From the cell containing the given text, extract its center point as [x, y] coordinate. 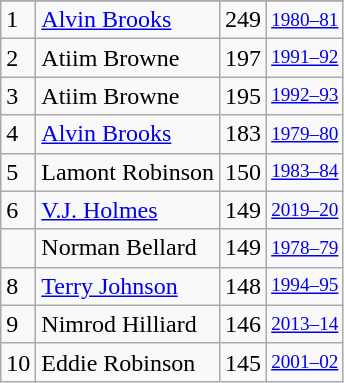
1992–93 [305, 96]
249 [244, 20]
1994–95 [305, 286]
1980–81 [305, 20]
1 [18, 20]
2 [18, 58]
183 [244, 134]
1978–79 [305, 248]
148 [244, 286]
146 [244, 324]
3 [18, 96]
9 [18, 324]
Terry Johnson [128, 286]
5 [18, 172]
10 [18, 362]
150 [244, 172]
Nimrod Hilliard [128, 324]
195 [244, 96]
Norman Bellard [128, 248]
2001–02 [305, 362]
197 [244, 58]
6 [18, 210]
2013–14 [305, 324]
1991–92 [305, 58]
Eddie Robinson [128, 362]
4 [18, 134]
2019–20 [305, 210]
1983–84 [305, 172]
1979–80 [305, 134]
145 [244, 362]
8 [18, 286]
V.J. Holmes [128, 210]
Lamont Robinson [128, 172]
